Detect which cell encompasses the target text, then output its (x, y) center coordinate. 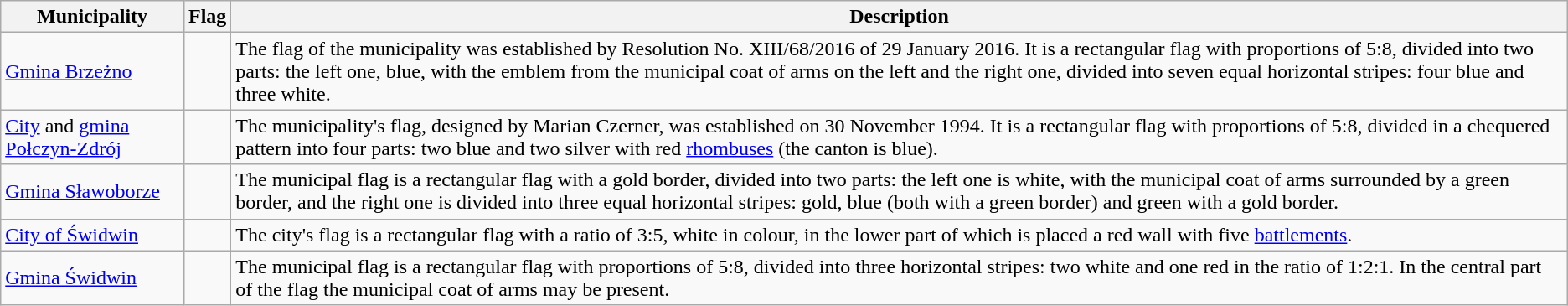
Flag (207, 17)
Gmina Brzeżno (92, 71)
City and gmina Połczyn-Zdrój (92, 137)
Gmina Świdwin (92, 278)
Municipality (92, 17)
City of Świdwin (92, 235)
The city's flag is a rectangular flag with a ratio of 3:5, white in colour, in the lower part of which is placed a red wall with five battlements. (900, 235)
Gmina Sławoborze (92, 191)
Description (900, 17)
